Pinpoint the cell where the given text exists, returning its [x, y] midpoint coordinate. 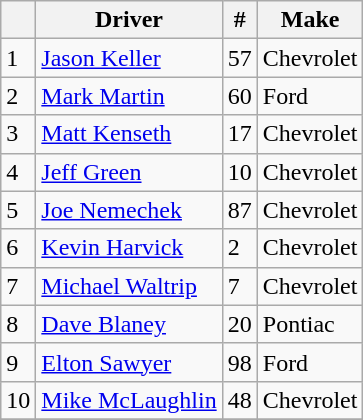
Matt Kenseth [129, 134]
9 [18, 362]
3 [18, 134]
48 [240, 400]
4 [18, 172]
Dave Blaney [129, 324]
1 [18, 58]
5 [18, 210]
# [240, 20]
Jeff Green [129, 172]
Elton Sawyer [129, 362]
60 [240, 96]
Mark Martin [129, 96]
57 [240, 58]
8 [18, 324]
87 [240, 210]
Driver [129, 20]
Joe Nemechek [129, 210]
Jason Keller [129, 58]
17 [240, 134]
Pontiac [310, 324]
Kevin Harvick [129, 248]
6 [18, 248]
Make [310, 20]
98 [240, 362]
Mike McLaughlin [129, 400]
Michael Waltrip [129, 286]
20 [240, 324]
